For the text-containing cell, return its midpoint in (X, Y) coordinate format. 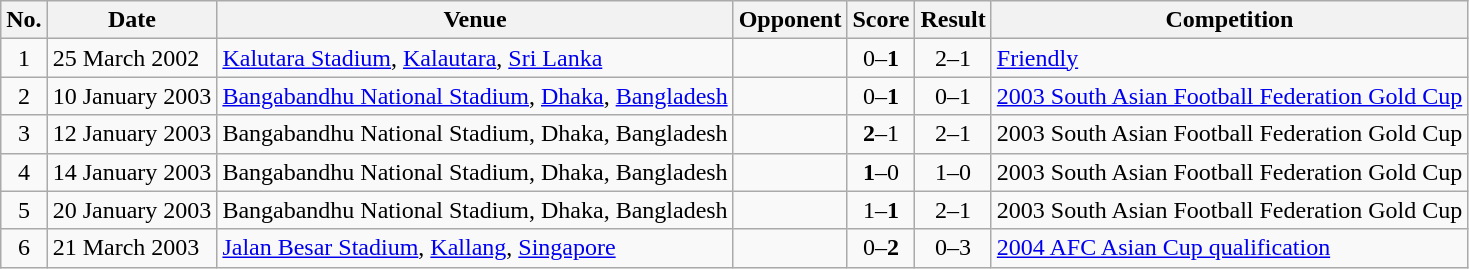
3 (24, 134)
12 January 2003 (132, 134)
Score (881, 20)
Date (132, 20)
25 March 2002 (132, 58)
14 January 2003 (132, 172)
Result (953, 20)
Competition (1229, 20)
1 (24, 58)
Jalan Besar Stadium, Kallang, Singapore (475, 248)
Friendly (1229, 58)
0–2 (881, 248)
2004 AFC Asian Cup qualification (1229, 248)
1–1 (881, 210)
4 (24, 172)
20 January 2003 (132, 210)
0–3 (953, 248)
21 March 2003 (132, 248)
Kalutara Stadium, Kalautara, Sri Lanka (475, 58)
5 (24, 210)
Venue (475, 20)
10 January 2003 (132, 96)
2 (24, 96)
No. (24, 20)
Opponent (790, 20)
6 (24, 248)
